Extract the (X, Y) coordinate from the center of the cell holding the provided text.  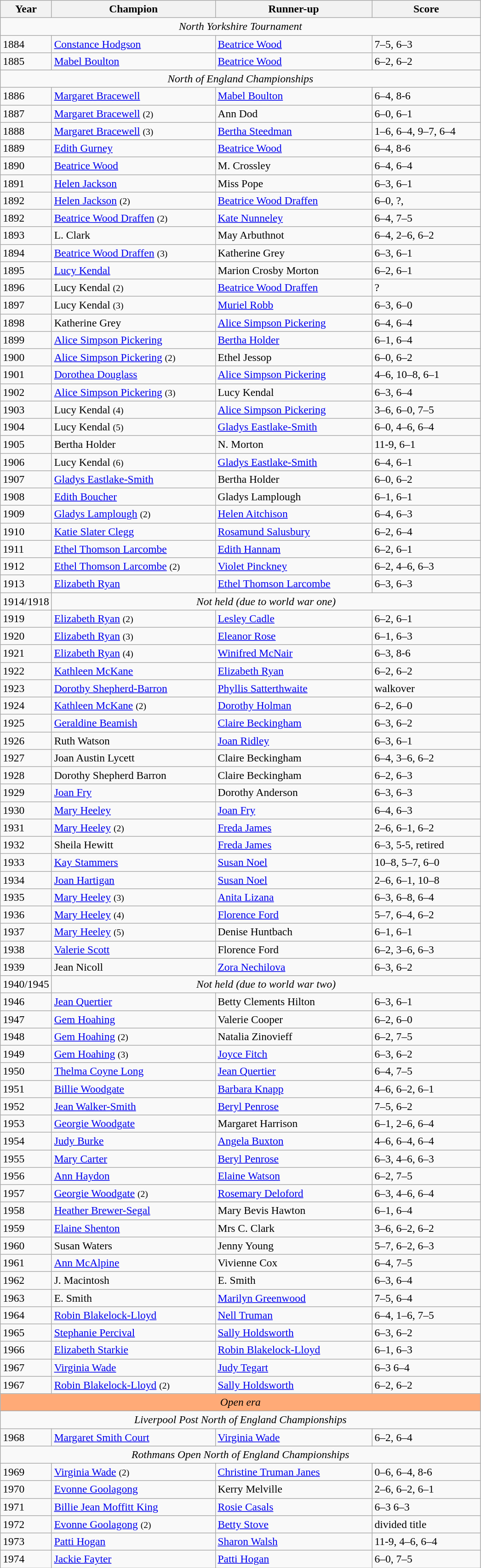
M. Crossley (293, 166)
Champion (133, 9)
1961 (26, 1263)
Ann McAlpine (133, 1263)
Runner-up (293, 9)
1946 (26, 1001)
Stephanie Percival (133, 1333)
6–2, 3–6, 6–3 (426, 950)
Not held (due to world war two) (266, 984)
divided title (426, 1524)
10–8, 5–7, 6–0 (426, 862)
5–7, 6–2, 6–3 (426, 1246)
Zora Nechilova (293, 967)
walkover (426, 688)
Gem Hoahing (3) (133, 1054)
6–0, 4–6, 6–4 (426, 427)
Muriel Robb (293, 305)
Kate Nunneley (293, 218)
1930 (26, 810)
Virginia Wade (2) (133, 1472)
6–4, 1–6, 7–5 (426, 1315)
3–6, 6–2, 6–2 (426, 1228)
Not held (due to world war one) (266, 601)
Jackie Fayter (133, 1559)
11-9, 4–6, 6–4 (426, 1541)
1939 (26, 967)
North of England Championships (240, 79)
1931 (26, 828)
Lucy Kendal (4) (133, 410)
1923 (26, 688)
1949 (26, 1054)
1955 (26, 1158)
1906 (26, 462)
Beatrice Wood Draffen (3) (133, 253)
1952 (26, 1106)
1954 (26, 1141)
Dorothy Anderson (293, 793)
1897 (26, 305)
1924 (26, 705)
1925 (26, 723)
1950 (26, 1071)
Lesley Cadle (293, 618)
6–3, 6–0 (426, 305)
Bertha Steedman (293, 131)
1964 (26, 1315)
0–6, 6–4, 8-6 (426, 1472)
1903 (26, 410)
1905 (26, 444)
Marilyn Greenwood (293, 1298)
1968 (26, 1437)
North Yorkshire Tournament (240, 26)
Joan Austin Lycett (133, 758)
Sheila Hewitt (133, 845)
Anita Lizana (293, 897)
Mary Heeley (5) (133, 932)
Elaine Watson (293, 1176)
4–6, 6–4, 6–4 (426, 1141)
Natalia Zinovieff (293, 1036)
Dorothy Shepherd-Barron (133, 688)
Katie Slater Clegg (133, 532)
Thelma Coyne Long (133, 1071)
Helen Jackson (133, 183)
Rosie Casals (293, 1507)
1–6, 6–4, 9–7, 6–4 (426, 131)
5–7, 6–4, 6–2 (426, 915)
Open era (240, 1402)
6–4, 6–1 (426, 462)
1886 (26, 96)
Liverpool Post North of England Championships (240, 1419)
6–2, 6–3 (426, 775)
Joan Hartigan (133, 880)
1963 (26, 1298)
Alice Simpson Pickering (2) (133, 357)
Susan Waters (133, 1246)
1898 (26, 322)
1948 (26, 1036)
Judy Tegart (293, 1368)
1913 (26, 584)
7–5, 6–3 (426, 44)
Elizabeth Ryan (4) (133, 653)
1928 (26, 775)
1974 (26, 1559)
Edith Boucher (133, 497)
Year (26, 9)
1933 (26, 862)
6–0, 6–1 (426, 114)
1958 (26, 1211)
4–6, 10–8, 6–1 (426, 375)
7–5, 6–4 (426, 1298)
6–3, 4–6, 6–4 (426, 1193)
Valerie Cooper (293, 1019)
6–3 6–4 (426, 1368)
1919 (26, 618)
1894 (26, 253)
Gem Hoahing (133, 1019)
Billie Woodgate (133, 1089)
6–3, 8-6 (426, 653)
1969 (26, 1472)
1927 (26, 758)
1909 (26, 514)
Mary Heeley (3) (133, 897)
1912 (26, 566)
Kay Stammers (133, 862)
Phyllis Satterthwaite (293, 688)
Lucy Kendal (6) (133, 462)
1902 (26, 392)
1970 (26, 1489)
Dorothy Shepherd Barron (133, 775)
1936 (26, 915)
Mary Heeley (4) (133, 915)
Lucy Kendal (5) (133, 427)
Gem Hoahing (2) (133, 1036)
Evonne Goolagong (2) (133, 1524)
Dorothy Holman (293, 705)
6–4, 3–6, 6–2 (426, 758)
Ann Dod (293, 114)
2–6, 6–1, 10–8 (426, 880)
Gladys Lamplough (293, 497)
7–5, 6–2 (426, 1106)
Ethel Thomson Larcombe (2) (133, 566)
1896 (26, 287)
J. Macintosh (133, 1280)
1921 (26, 653)
1890 (26, 166)
1951 (26, 1089)
1907 (26, 479)
1884 (26, 44)
Ruth Watson (133, 740)
1957 (26, 1193)
Lucy Kendal (3) (133, 305)
Alice Simpson Pickering (3) (133, 392)
6–2, 4–6, 6–3 (426, 566)
Kerry Melville (293, 1489)
2–6, 6–2, 6–1 (426, 1489)
Judy Burke (133, 1141)
Rosamund Salusbury (293, 532)
Kathleen McKane (2) (133, 705)
1920 (26, 636)
Geraldine Beamish (133, 723)
4–6, 6–2, 6–1 (426, 1089)
1932 (26, 845)
Elizabeth Starkie (133, 1350)
Mary Heeley (133, 810)
Constance Hodgson (133, 44)
Heather Brewer-Segal (133, 1211)
6–3, 4–6, 6–3 (426, 1158)
Margaret Bracewell (3) (133, 131)
Gladys Lamplough (2) (133, 514)
1888 (26, 131)
Georgie Woodgate (133, 1123)
1901 (26, 375)
Elizabeth Ryan (3) (133, 636)
1971 (26, 1507)
1926 (26, 740)
Score (426, 9)
Rosemary Deloford (293, 1193)
6–3 6–3 (426, 1507)
Angela Buxton (293, 1141)
1972 (26, 1524)
Dorothea Douglass (133, 375)
1900 (26, 357)
1938 (26, 950)
6–4, 2–6, 6–2 (426, 235)
Billie Jean Moffitt King (133, 1507)
Margaret Harrison (293, 1123)
Edith Gurney (133, 148)
Elaine Shenton (133, 1228)
L. Clark (133, 235)
Mary Bevis Hawton (293, 1211)
1973 (26, 1541)
1966 (26, 1350)
1965 (26, 1333)
Margaret Bracewell (133, 96)
6–1, 2–6, 6–4 (426, 1123)
Violet Pinckney (293, 566)
Elizabeth Ryan (2) (133, 618)
6–0, ?, (426, 200)
Robin Blakelock-Lloyd (2) (133, 1385)
11-9, 6–1 (426, 444)
6–3, 5-5, retired (426, 845)
Georgie Woodgate (2) (133, 1193)
Jenny Young (293, 1246)
Miss Pope (293, 183)
Margaret Smith Court (133, 1437)
Valerie Scott (133, 950)
Ethel Jessop (293, 357)
Kathleen McKane (133, 671)
2–6, 6–1, 6–2 (426, 828)
Barbara Knapp (293, 1089)
1947 (26, 1019)
Mrs C. Clark (293, 1228)
Helen Jackson (2) (133, 200)
6–0, 7–5 (426, 1559)
1956 (26, 1176)
1885 (26, 61)
Joan Ridley (293, 740)
1895 (26, 270)
1935 (26, 897)
1889 (26, 148)
Jean Walker-Smith (133, 1106)
1960 (26, 1246)
Evonne Goolagong (133, 1489)
Marion Crosby Morton (293, 270)
Mary Heeley (2) (133, 828)
1937 (26, 932)
Jean Nicoll (133, 967)
Denise Huntbach (293, 932)
? (426, 287)
1953 (26, 1123)
6–3, 6–8, 6–4 (426, 897)
Margaret Bracewell (2) (133, 114)
Sharon Walsh (293, 1541)
3–6, 6–0, 7–5 (426, 410)
Joyce Fitch (293, 1054)
Ann Haydon (133, 1176)
Betty Clements Hilton (293, 1001)
1940/1945 (26, 984)
N. Morton (293, 444)
1934 (26, 880)
Winifred McNair (293, 653)
Nell Truman (293, 1315)
1904 (26, 427)
Betty Stove (293, 1524)
1959 (26, 1228)
Eleanor Rose (293, 636)
Vivienne Cox (293, 1263)
1910 (26, 532)
1911 (26, 549)
1887 (26, 114)
Edith Hannam (293, 549)
1899 (26, 340)
1922 (26, 671)
1908 (26, 497)
1929 (26, 793)
Rothmans Open North of England Championships (240, 1454)
1962 (26, 1280)
Mary Carter (133, 1158)
1914/1918 (26, 601)
Lucy Kendal (2) (133, 287)
Beatrice Wood Draffen (2) (133, 218)
1893 (26, 235)
Helen Aitchison (293, 514)
1891 (26, 183)
Christine Truman Janes (293, 1472)
May Arbuthnot (293, 235)
